Output the (x, y) coordinate of the center of the cell containing the given text.  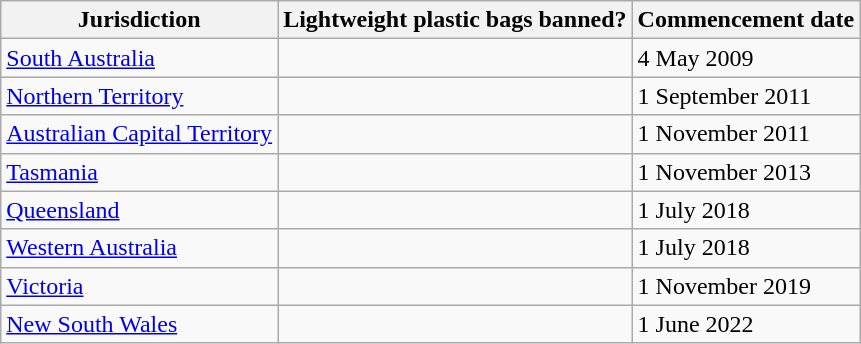
1 June 2022 (746, 324)
Tasmania (140, 172)
Jurisdiction (140, 20)
Queensland (140, 210)
Australian Capital Territory (140, 134)
Commencement date (746, 20)
4 May 2009 (746, 58)
South Australia (140, 58)
1 November 2011 (746, 134)
1 September 2011 (746, 96)
1 November 2013 (746, 172)
New South Wales (140, 324)
Victoria (140, 286)
Lightweight plastic bags banned? (455, 20)
Northern Territory (140, 96)
Western Australia (140, 248)
1 November 2019 (746, 286)
